For the text-containing cell, return its midpoint in [X, Y] coordinate format. 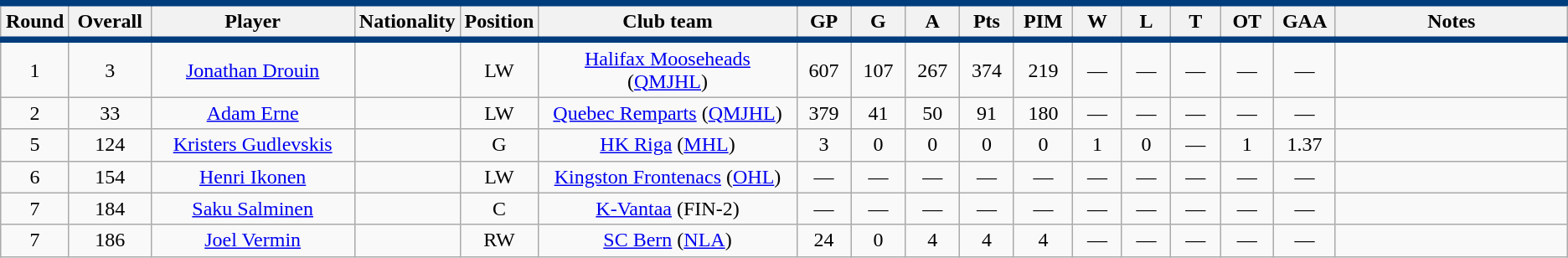
L [1146, 22]
GP [824, 22]
1.37 [1305, 145]
180 [1043, 113]
RW [499, 240]
6 [35, 177]
GAA [1305, 22]
Position [499, 22]
Halifax Mooseheads (QMJHL) [668, 69]
Overall [110, 22]
267 [933, 69]
Henri Ikonen [253, 177]
K-Vantaa (FIN-2) [668, 209]
374 [987, 69]
5 [35, 145]
33 [110, 113]
91 [987, 113]
219 [1043, 69]
41 [878, 113]
379 [824, 113]
107 [878, 69]
OT [1247, 22]
24 [824, 240]
186 [110, 240]
Jonathan Drouin [253, 69]
Adam Erne [253, 113]
SC Bern (NLA) [668, 240]
Club team [668, 22]
Kristers Gudlevskis [253, 145]
C [499, 209]
607 [824, 69]
Pts [987, 22]
Joel Vermin [253, 240]
2 [35, 113]
154 [110, 177]
Kingston Frontenacs (OHL) [668, 177]
Notes [1451, 22]
T [1196, 22]
Nationality [407, 22]
W [1097, 22]
Quebec Remparts (QMJHL) [668, 113]
124 [110, 145]
184 [110, 209]
HK Riga (MHL) [668, 145]
Round [35, 22]
A [933, 22]
PIM [1043, 22]
Player [253, 22]
50 [933, 113]
Saku Salminen [253, 209]
